Identify which cell holds the provided text, then report its [X, Y] central coordinate. 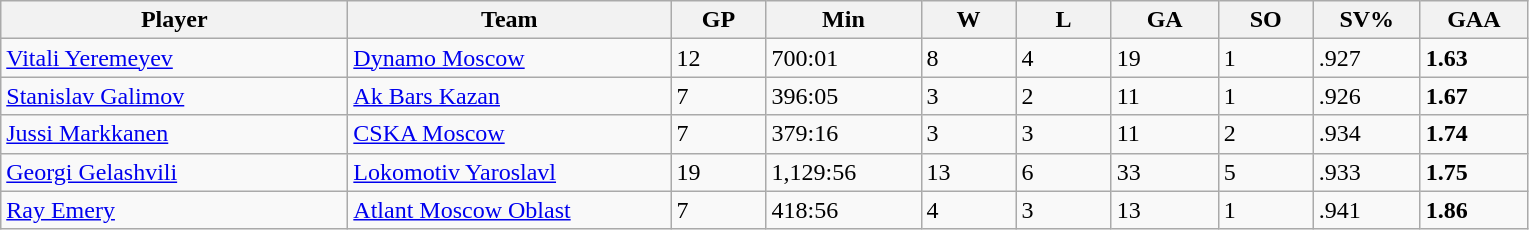
Dynamo Moscow [510, 58]
SV% [1366, 20]
Min [844, 20]
Player [174, 20]
GAA [1474, 20]
.927 [1366, 58]
700:01 [844, 58]
1,129:56 [844, 172]
8 [968, 58]
.933 [1366, 172]
5 [1266, 172]
.941 [1366, 210]
1.67 [1474, 96]
W [968, 20]
1.74 [1474, 134]
1.63 [1474, 58]
Ray Emery [174, 210]
Atlant Moscow Oblast [510, 210]
.934 [1366, 134]
33 [1164, 172]
SO [1266, 20]
Jussi Markkanen [174, 134]
12 [718, 58]
379:16 [844, 134]
L [1064, 20]
CSKA Moscow [510, 134]
Lokomotiv Yaroslavl [510, 172]
Vitali Yeremeyev [174, 58]
1.75 [1474, 172]
GP [718, 20]
Georgi Gelashvili [174, 172]
418:56 [844, 210]
396:05 [844, 96]
Team [510, 20]
6 [1064, 172]
1.86 [1474, 210]
Stanislav Galimov [174, 96]
.926 [1366, 96]
GA [1164, 20]
Ak Bars Kazan [510, 96]
